Extract the (X, Y) coordinate from the center of the cell holding the provided text.  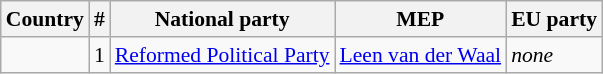
Reformed Political Party (222, 55)
Leen van der Waal (421, 55)
1 (100, 55)
EU party (554, 19)
Country (45, 19)
none (554, 55)
National party (222, 19)
# (100, 19)
MEP (421, 19)
